Search for the cell housing the specified text and yield its (x, y) center coordinate. 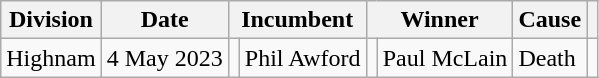
Division (51, 20)
Phil Awford (302, 58)
Paul McLain (445, 58)
Winner (440, 20)
Death (550, 58)
Cause (550, 20)
Date (164, 20)
Incumbent (297, 20)
4 May 2023 (164, 58)
Highnam (51, 58)
